Extract the (x, y) coordinate from the center of the cell holding the provided text.  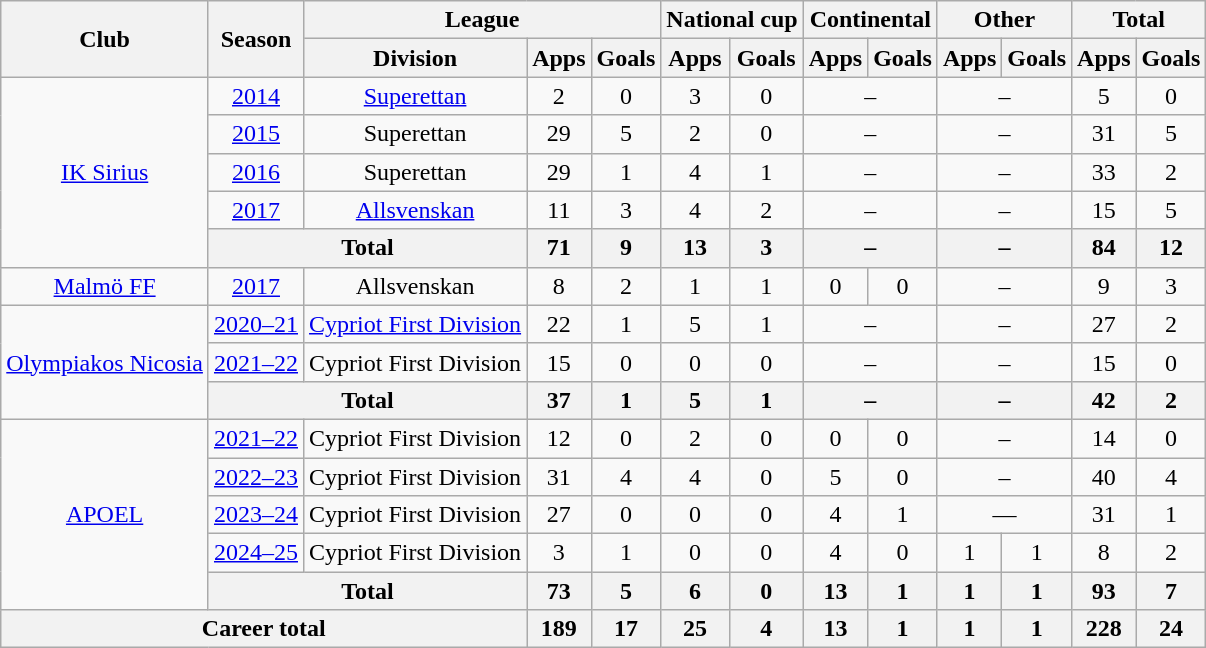
33 (1104, 172)
APOEL (105, 514)
25 (695, 629)
6 (695, 591)
2024–25 (256, 553)
42 (1104, 400)
2023–24 (256, 515)
2016 (256, 172)
Continental (870, 20)
Malmö FF (105, 286)
2020–21 (256, 324)
— (1004, 515)
40 (1104, 477)
Career total (264, 629)
Olympiakos Nicosia (105, 362)
228 (1104, 629)
Season (256, 39)
22 (559, 324)
2022–23 (256, 477)
2014 (256, 96)
League (482, 20)
73 (559, 591)
7 (1171, 591)
24 (1171, 629)
Other (1004, 20)
17 (626, 629)
189 (559, 629)
84 (1104, 248)
11 (559, 210)
71 (559, 248)
Division (416, 58)
National cup (732, 20)
2015 (256, 134)
37 (559, 400)
Club (105, 39)
93 (1104, 591)
14 (1104, 438)
IK Sirius (105, 172)
